For the text-containing cell, return its midpoint in (X, Y) coordinate format. 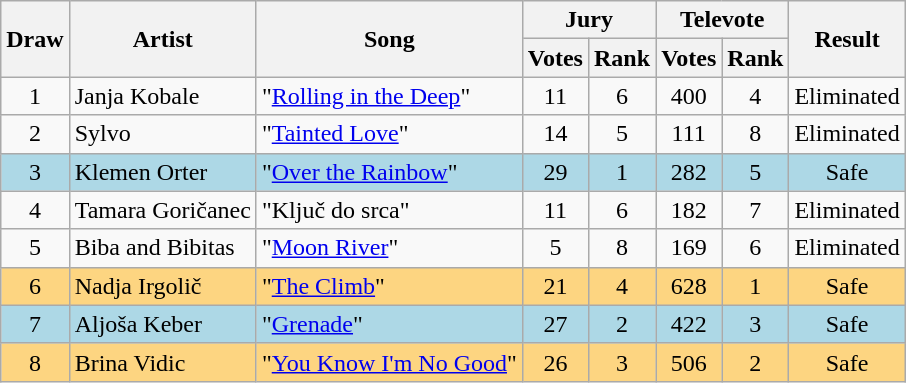
Biba and Bibitas (162, 248)
282 (689, 172)
27 (555, 324)
"Tainted Love" (389, 134)
Artist (162, 39)
628 (689, 286)
"Moon River" (389, 248)
Televote (722, 20)
29 (555, 172)
Result (847, 39)
Sylvo (162, 134)
"Grenade" (389, 324)
Janja Kobale (162, 96)
14 (555, 134)
"You Know I'm No Good" (389, 362)
Aljoša Keber (162, 324)
Nadja Irgolič (162, 286)
422 (689, 324)
"Rolling in the Deep" (389, 96)
"Ključ do srca" (389, 210)
400 (689, 96)
"The Climb" (389, 286)
111 (689, 134)
Brina Vidic (162, 362)
Tamara Goričanec (162, 210)
21 (555, 286)
182 (689, 210)
Klemen Orter (162, 172)
Jury (588, 20)
506 (689, 362)
"Over the Rainbow" (389, 172)
Song (389, 39)
Draw (35, 39)
26 (555, 362)
169 (689, 248)
